Locate the cell with the specified text and output its (X, Y) center coordinate. 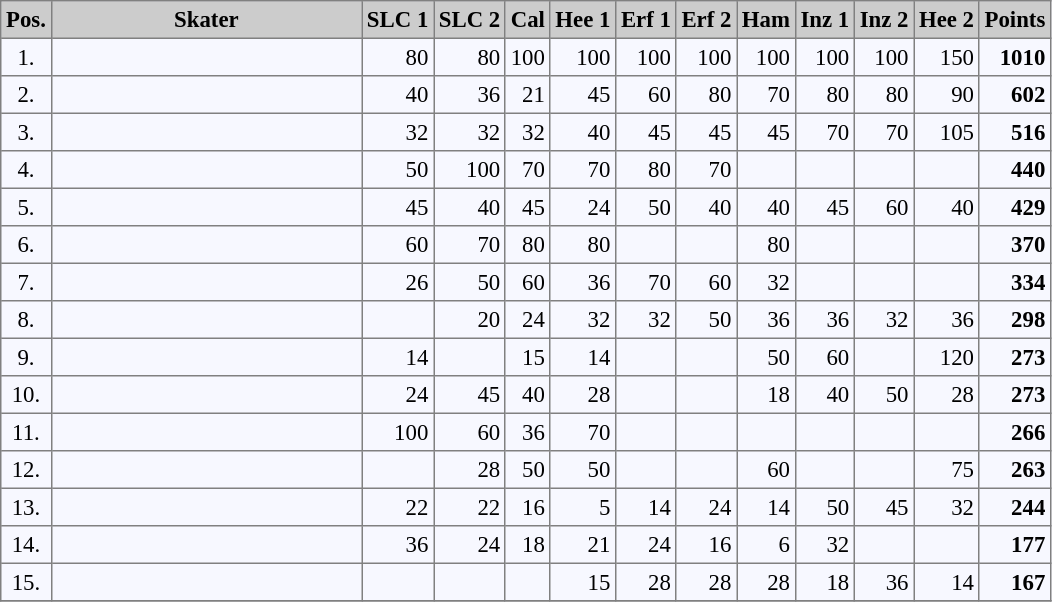
5. (26, 207)
15. (26, 582)
Hee 1 (583, 20)
4. (26, 170)
Pos. (26, 20)
1. (26, 57)
10. (26, 395)
177 (1014, 545)
516 (1014, 132)
5 (583, 507)
Skater (206, 20)
266 (1014, 432)
20 (470, 320)
8. (26, 320)
13. (26, 507)
1010 (1014, 57)
14. (26, 545)
6. (26, 245)
Erf 1 (646, 20)
Erf 2 (706, 20)
Hee 2 (947, 20)
3. (26, 132)
370 (1014, 245)
120 (947, 357)
7. (26, 282)
298 (1014, 320)
105 (947, 132)
11. (26, 432)
Points (1014, 20)
2. (26, 95)
334 (1014, 282)
6 (766, 545)
SLC 1 (398, 20)
SLC 2 (470, 20)
263 (1014, 470)
Cal (528, 20)
167 (1014, 582)
75 (947, 470)
602 (1014, 95)
Inz 1 (824, 20)
Ham (766, 20)
150 (947, 57)
429 (1014, 207)
9. (26, 357)
26 (398, 282)
Inz 2 (884, 20)
440 (1014, 170)
90 (947, 95)
244 (1014, 507)
12. (26, 470)
